For the text-containing cell, return its midpoint in [X, Y] coordinate format. 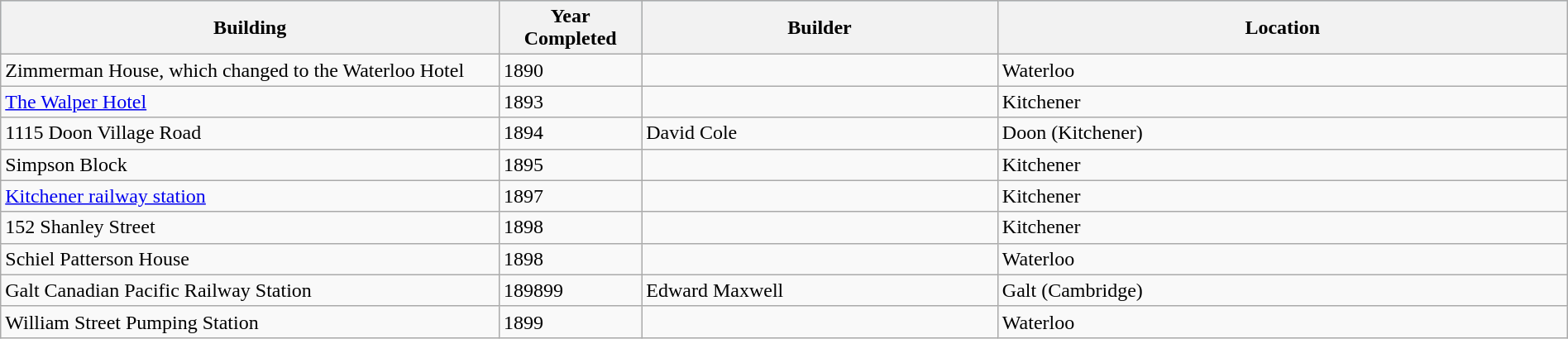
152 Shanley Street [250, 227]
Building [250, 28]
Builder [820, 28]
The Walper Hotel [250, 102]
Doon (Kitchener) [1282, 133]
Galt (Cambridge) [1282, 290]
1893 [571, 102]
Schiel Patterson House [250, 259]
Simpson Block [250, 165]
1115 Doon Village Road [250, 133]
1899 [571, 322]
Location [1282, 28]
Edward Maxwell [820, 290]
1894 [571, 133]
189899 [571, 290]
Year Completed [571, 28]
William Street Pumping Station [250, 322]
Kitchener railway station [250, 196]
1895 [571, 165]
1890 [571, 70]
David Cole [820, 133]
Zimmerman House, which changed to the Waterloo Hotel [250, 70]
Galt Canadian Pacific Railway Station [250, 290]
1897 [571, 196]
